Detect which cell encompasses the target text, then output its [X, Y] center coordinate. 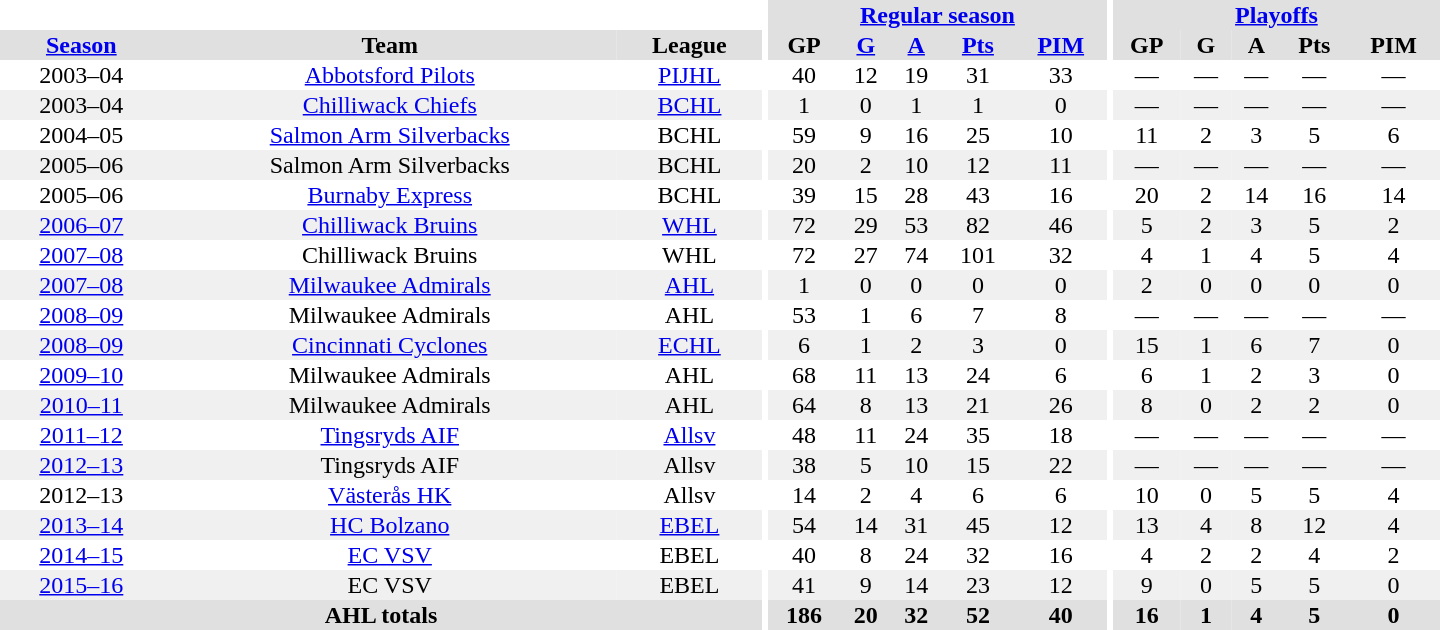
2009–10 [82, 375]
38 [804, 465]
ECHL [690, 345]
39 [804, 195]
HC Bolzano [390, 525]
Team [390, 45]
48 [804, 435]
59 [804, 135]
43 [978, 195]
82 [978, 225]
74 [916, 255]
AHL totals [381, 615]
68 [804, 375]
2010–11 [82, 405]
101 [978, 255]
Abbotsford Pilots [390, 75]
52 [978, 615]
27 [866, 255]
Regular season [938, 15]
33 [1060, 75]
Chilliwack Chiefs [390, 105]
League [690, 45]
23 [978, 585]
28 [916, 195]
18 [1060, 435]
26 [1060, 405]
2011–12 [82, 435]
29 [866, 225]
25 [978, 135]
186 [804, 615]
45 [978, 525]
54 [804, 525]
PIJHL [690, 75]
19 [916, 75]
Cincinnati Cyclones [390, 345]
Västerås HK [390, 495]
Playoffs [1276, 15]
2015–16 [82, 585]
2004–05 [82, 135]
Burnaby Express [390, 195]
2006–07 [82, 225]
35 [978, 435]
41 [804, 585]
22 [1060, 465]
2013–14 [82, 525]
2014–15 [82, 555]
Season [82, 45]
46 [1060, 225]
21 [978, 405]
64 [804, 405]
